From the cell containing the given text, extract its center point as [x, y] coordinate. 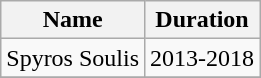
Name [73, 20]
Spyros Soulis [73, 58]
2013-2018 [202, 58]
Duration [202, 20]
